Return the (x, y) coordinate for the center point of the cell that contains the specified text.  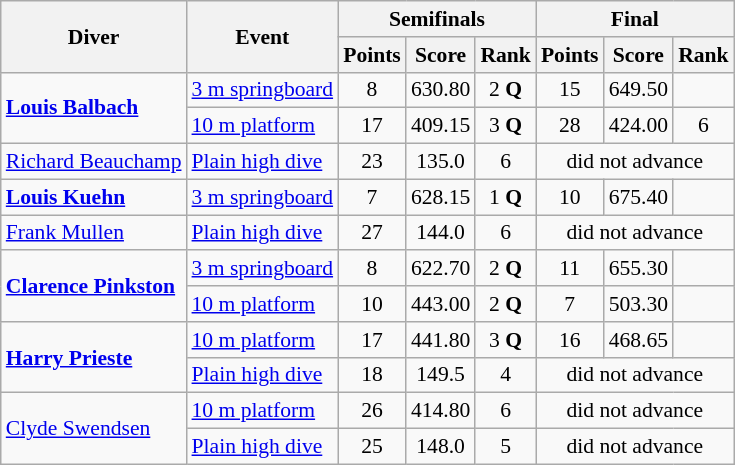
414.80 (440, 411)
443.00 (440, 304)
Diver (94, 36)
1 Q (506, 197)
16 (570, 340)
675.40 (638, 197)
Louis Kuehn (94, 197)
409.15 (440, 126)
622.70 (440, 269)
Clyde Swendsen (94, 428)
Event (263, 36)
26 (372, 411)
Richard Beauchamp (94, 162)
Louis Balbach (94, 108)
Harry Prieste (94, 358)
4 (506, 375)
149.5 (440, 375)
655.30 (638, 269)
630.80 (440, 90)
Clarence Pinkston (94, 286)
144.0 (440, 233)
28 (570, 126)
Final (635, 19)
649.50 (638, 90)
18 (372, 375)
5 (506, 447)
27 (372, 233)
148.0 (440, 447)
503.30 (638, 304)
23 (372, 162)
135.0 (440, 162)
468.65 (638, 340)
11 (570, 269)
628.15 (440, 197)
15 (570, 90)
25 (372, 447)
Semifinals (437, 19)
Frank Mullen (94, 233)
424.00 (638, 126)
441.80 (440, 340)
